Determine the [X, Y] coordinate at the center of the cell enclosing the given text.  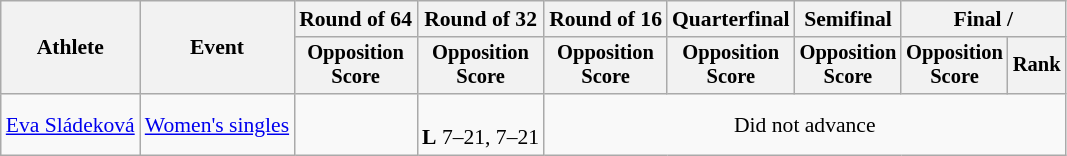
Athlete [70, 48]
Rank [1037, 66]
Final / [983, 19]
Women's singles [217, 124]
Quarterfinal [731, 19]
Round of 32 [480, 19]
Eva Sládeková [70, 124]
Did not advance [804, 124]
Round of 64 [356, 19]
L 7–21, 7–21 [480, 124]
Semifinal [848, 19]
Round of 16 [606, 19]
Event [217, 48]
